Extract the (X, Y) coordinate from the center of the cell holding the provided text.  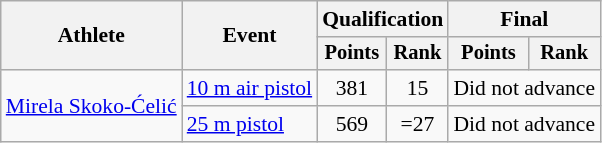
381 (352, 88)
Mirela Skoko-Ćelić (92, 106)
Athlete (92, 36)
=27 (417, 124)
15 (417, 88)
Qualification (382, 19)
Event (250, 36)
Final (524, 19)
569 (352, 124)
25 m pistol (250, 124)
10 m air pistol (250, 88)
